Scan for the cell matching the given text and deliver its [X, Y] coordinate at center. 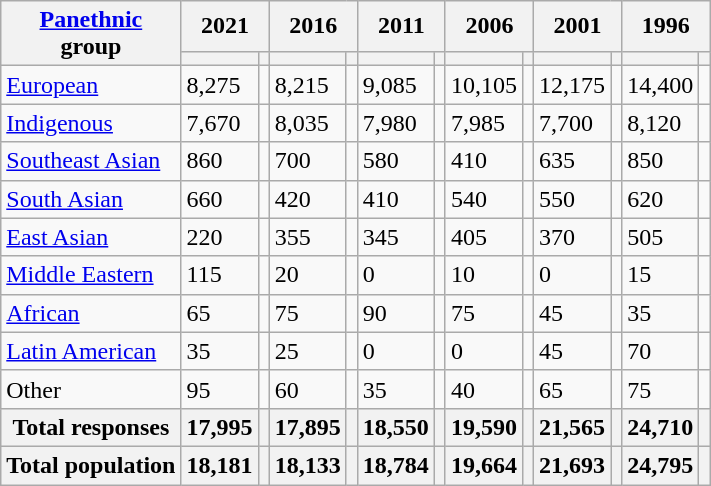
18,133 [308, 465]
635 [572, 161]
7,670 [220, 123]
South Asian [91, 199]
8,120 [660, 123]
15 [660, 275]
7,985 [484, 123]
700 [308, 161]
Middle Eastern [91, 275]
18,550 [396, 427]
10 [484, 275]
African [91, 313]
2001 [578, 26]
2016 [313, 26]
370 [572, 237]
8,275 [220, 85]
7,980 [396, 123]
540 [484, 199]
21,693 [572, 465]
90 [396, 313]
Panethnicgroup [91, 34]
660 [220, 199]
850 [660, 161]
7,700 [572, 123]
12,175 [572, 85]
40 [484, 389]
8,215 [308, 85]
Other [91, 389]
14,400 [660, 85]
2011 [401, 26]
9,085 [396, 85]
19,590 [484, 427]
18,181 [220, 465]
2006 [489, 26]
Indigenous [91, 123]
Southeast Asian [91, 161]
580 [396, 161]
860 [220, 161]
405 [484, 237]
19,664 [484, 465]
220 [220, 237]
21,565 [572, 427]
115 [220, 275]
European [91, 85]
24,795 [660, 465]
20 [308, 275]
620 [660, 199]
2021 [225, 26]
95 [220, 389]
17,995 [220, 427]
355 [308, 237]
345 [396, 237]
8,035 [308, 123]
10,105 [484, 85]
420 [308, 199]
18,784 [396, 465]
70 [660, 351]
550 [572, 199]
17,895 [308, 427]
1996 [666, 26]
Latin American [91, 351]
25 [308, 351]
505 [660, 237]
Total responses [91, 427]
60 [308, 389]
24,710 [660, 427]
Total population [91, 465]
East Asian [91, 237]
